From the cell containing the given text, extract its center point as [x, y] coordinate. 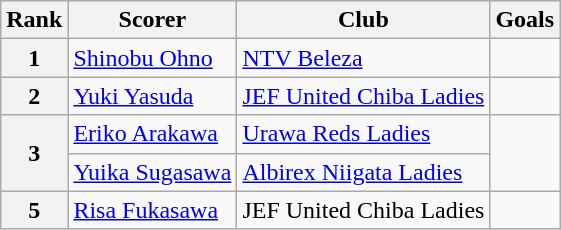
Eriko Arakawa [152, 134]
Scorer [152, 20]
Risa Fukasawa [152, 210]
NTV Beleza [364, 58]
Yuki Yasuda [152, 96]
Shinobu Ohno [152, 58]
3 [34, 153]
1 [34, 58]
Yuika Sugasawa [152, 172]
Urawa Reds Ladies [364, 134]
Goals [525, 20]
Rank [34, 20]
2 [34, 96]
5 [34, 210]
Albirex Niigata Ladies [364, 172]
Club [364, 20]
